From the cell containing the given text, extract its center point as (X, Y) coordinate. 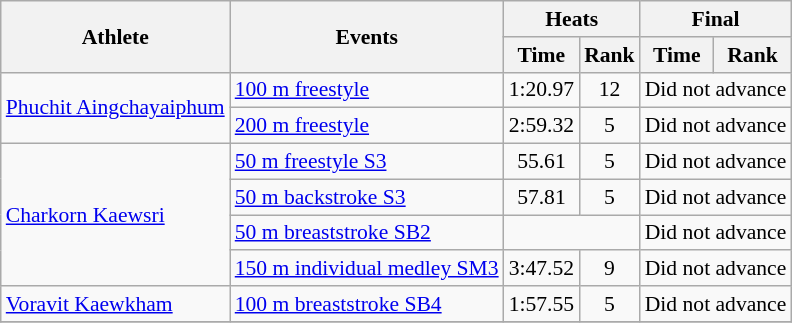
1:20.97 (542, 90)
Heats (572, 19)
3:47.52 (542, 269)
2:59.32 (542, 126)
9 (610, 269)
50 m breaststroke SB2 (367, 233)
Final (716, 19)
12 (610, 90)
100 m freestyle (367, 90)
57.81 (542, 197)
150 m individual medley SM3 (367, 269)
Athlete (116, 36)
100 m breaststroke SB4 (367, 304)
50 m freestyle S3 (367, 162)
200 m freestyle (367, 126)
Phuchit Aingchayaiphum (116, 108)
55.61 (542, 162)
Voravit Kaewkham (116, 304)
1:57.55 (542, 304)
50 m backstroke S3 (367, 197)
Charkorn Kaewsri (116, 215)
Events (367, 36)
